Detect which cell encompasses the target text, then output its [X, Y] center coordinate. 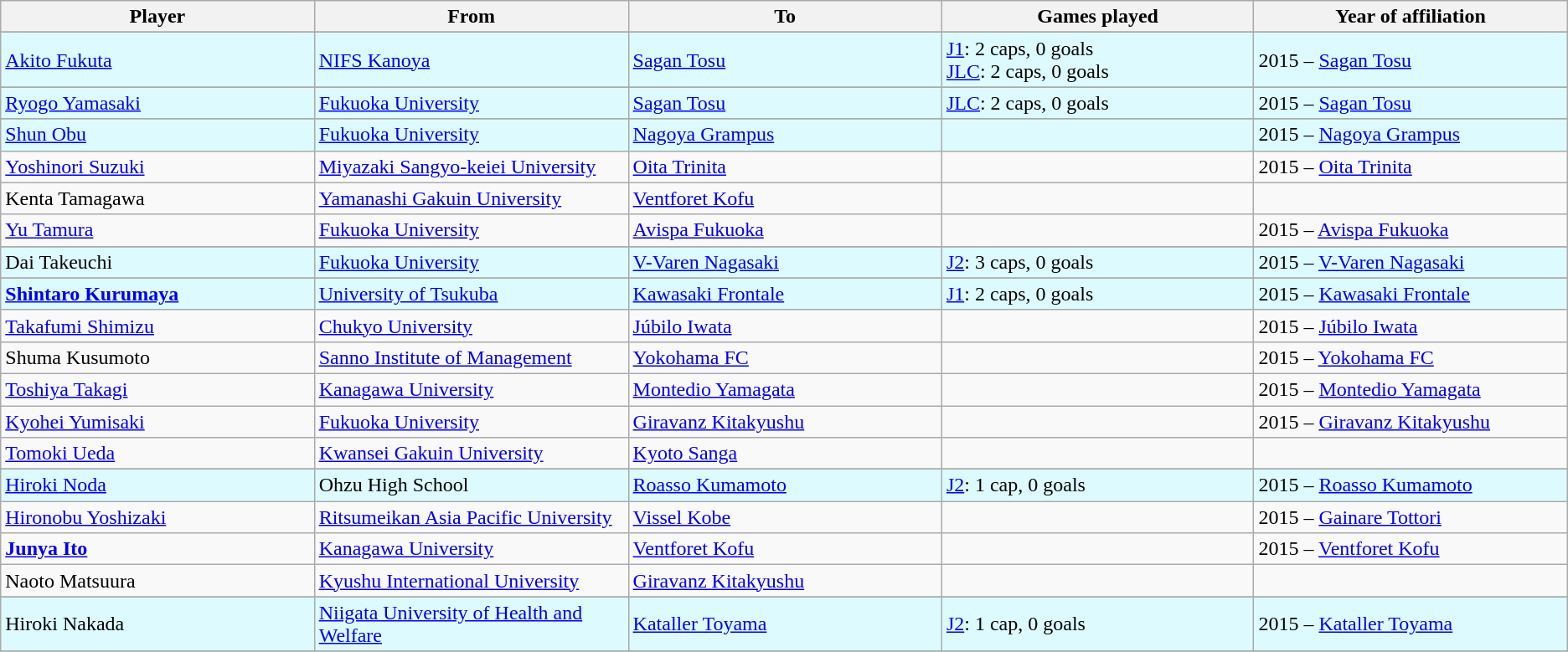
Sanno Institute of Management [471, 357]
2015 – Gainare Tottori [1411, 517]
Nagoya Grampus [785, 135]
J1: 2 caps, 0 goals [1097, 294]
Yamanashi Gakuin University [471, 198]
Games played [1097, 17]
Yoshinori Suzuki [157, 167]
J1: 2 caps, 0 goals JLC: 2 caps, 0 goals [1097, 60]
Niigata University of Health and Welfare [471, 624]
Kwansei Gakuin University [471, 454]
Hiroki Noda [157, 485]
Kyoto Sanga [785, 454]
2015 – Kawasaki Frontale [1411, 294]
Kenta Tamagawa [157, 198]
2015 – Giravanz Kitakyushu [1411, 421]
2015 – Kataller Toyama [1411, 624]
University of Tsukuba [471, 294]
Chukyo University [471, 326]
2015 – Montedio Yamagata [1411, 389]
2015 – Avispa Fukuoka [1411, 230]
Miyazaki Sangyo-keiei University [471, 167]
Shun Obu [157, 135]
JLC: 2 caps, 0 goals [1097, 103]
Naoto Matsuura [157, 581]
Yu Tamura [157, 230]
Oita Trinita [785, 167]
Tomoki Ueda [157, 454]
Ritsumeikan Asia Pacific University [471, 517]
2015 – Ventforet Kofu [1411, 549]
2015 – Júbilo Iwata [1411, 326]
Roasso Kumamoto [785, 485]
2015 – V-Varen Nagasaki [1411, 262]
Vissel Kobe [785, 517]
2015 – Yokohama FC [1411, 357]
NIFS Kanoya [471, 60]
Akito Fukuta [157, 60]
2015 – Roasso Kumamoto [1411, 485]
Yokohama FC [785, 357]
Hironobu Yoshizaki [157, 517]
Ohzu High School [471, 485]
Kawasaki Frontale [785, 294]
To [785, 17]
Kataller Toyama [785, 624]
Avispa Fukuoka [785, 230]
Kyohei Yumisaki [157, 421]
V-Varen Nagasaki [785, 262]
Shuma Kusumoto [157, 357]
Year of affiliation [1411, 17]
Shintaro Kurumaya [157, 294]
Toshiya Takagi [157, 389]
Takafumi Shimizu [157, 326]
Player [157, 17]
Dai Takeuchi [157, 262]
Ryogo Yamasaki [157, 103]
From [471, 17]
2015 – Nagoya Grampus [1411, 135]
Hiroki Nakada [157, 624]
J2: 3 caps, 0 goals [1097, 262]
Montedio Yamagata [785, 389]
Kyushu International University [471, 581]
Júbilo Iwata [785, 326]
Junya Ito [157, 549]
2015 – Oita Trinita [1411, 167]
